From the cell containing the given text, extract its center point as [x, y] coordinate. 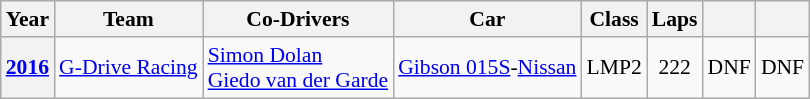
Car [487, 19]
G-Drive Racing [128, 68]
Gibson 015S-Nissan [487, 68]
Co-Drivers [298, 19]
LMP2 [614, 68]
Year [28, 19]
Laps [675, 19]
222 [675, 68]
Team [128, 19]
2016 [28, 68]
Simon Dolan Giedo van der Garde [298, 68]
Class [614, 19]
